Extract the (X, Y) coordinate from the center of the cell holding the provided text.  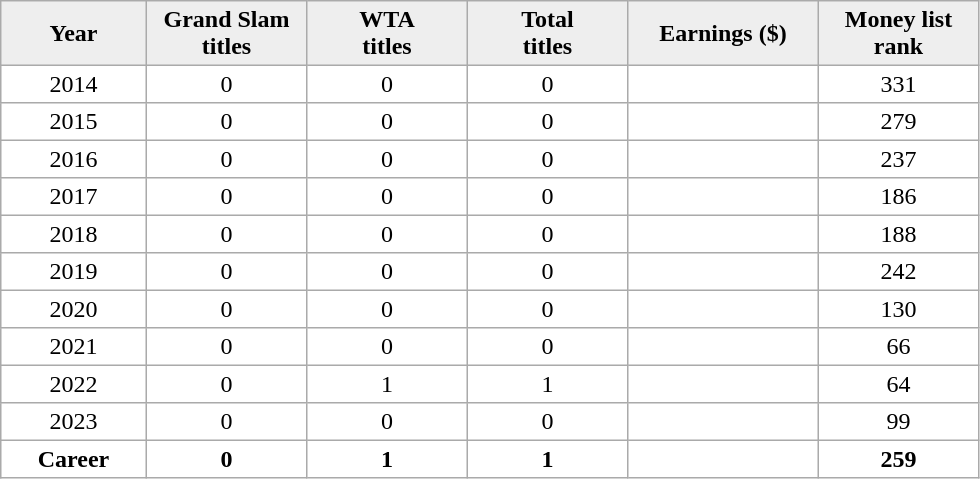
279 (898, 122)
Earnings ($) (723, 33)
WTA titles (387, 33)
Total titles (547, 33)
188 (898, 234)
2022 (74, 384)
130 (898, 309)
64 (898, 384)
2014 (74, 84)
186 (898, 197)
2020 (74, 309)
237 (898, 159)
2023 (74, 422)
331 (898, 84)
Year (74, 33)
99 (898, 422)
259 (898, 459)
242 (898, 272)
2016 (74, 159)
2019 (74, 272)
66 (898, 347)
2018 (74, 234)
2017 (74, 197)
Money list rank (898, 33)
2015 (74, 122)
Career (74, 459)
Grand Slam titles (226, 33)
2021 (74, 347)
